Identify which cell holds the provided text, then report its [x, y] central coordinate. 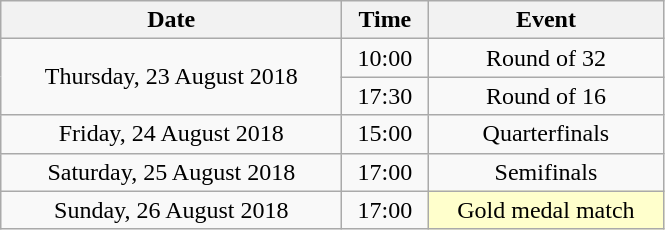
10:00 [385, 58]
Event [546, 20]
Friday, 24 August 2018 [172, 134]
Time [385, 20]
Gold medal match [546, 210]
Sunday, 26 August 2018 [172, 210]
Quarterfinals [546, 134]
Round of 16 [546, 96]
Thursday, 23 August 2018 [172, 77]
15:00 [385, 134]
Saturday, 25 August 2018 [172, 172]
Date [172, 20]
Semifinals [546, 172]
Round of 32 [546, 58]
17:30 [385, 96]
